For the text-containing cell, return its midpoint in [X, Y] coordinate format. 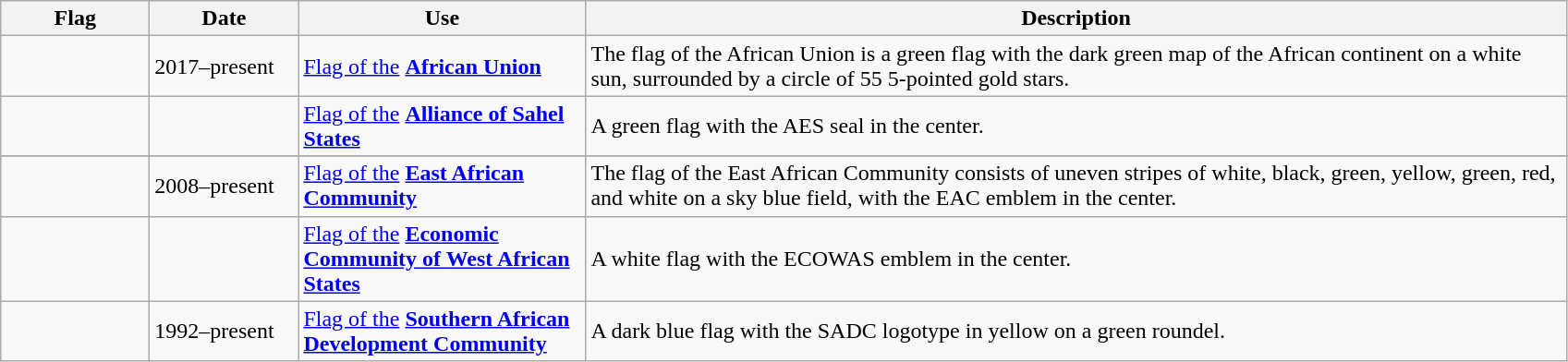
2008–present [224, 187]
Flag of the Alliance of Sahel States [442, 126]
Flag of the African Union [442, 66]
Flag of the Economic Community of West African States [442, 259]
Description [1076, 18]
2017–present [224, 66]
Flag of the Southern African Development Community [442, 331]
A dark blue flag with the SADC logotype in yellow on a green roundel. [1076, 331]
Flag [76, 18]
A green flag with the AES seal in the center. [1076, 126]
Use [442, 18]
Date [224, 18]
1992–present [224, 331]
A white flag with the ECOWAS emblem in the center. [1076, 259]
Flag of the East African Community [442, 187]
